From the cell containing the given text, extract its center point as (X, Y) coordinate. 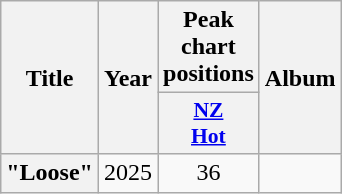
36 (209, 173)
Year (128, 78)
2025 (128, 173)
Peak chart positions (209, 47)
Album (300, 78)
NZHot (209, 124)
"Loose" (50, 173)
Title (50, 78)
